Locate the cell with the specified text and output its (X, Y) center coordinate. 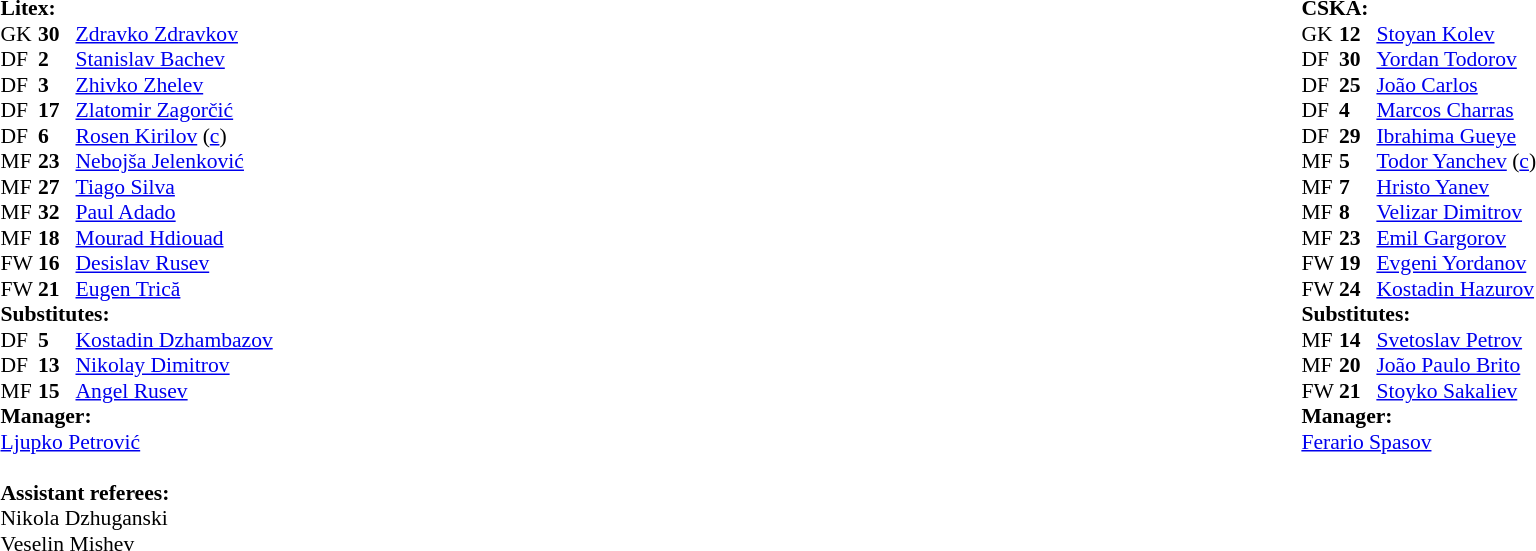
Desislav Rusev (174, 263)
27 (57, 187)
14 (1358, 340)
Eugen Trică (174, 289)
Velizar Dimitrov (1456, 213)
Todor Yanchev (c) (1456, 161)
Tiago Silva (174, 187)
7 (1358, 187)
Kostadin Hazurov (1456, 289)
Stoyko Sakaliev (1456, 391)
15 (57, 391)
Paul Adado (174, 213)
18 (57, 238)
19 (1358, 263)
Stoyan Kolev (1456, 34)
João Paulo Brito (1456, 365)
25 (1358, 85)
Rosen Kirilov (c) (174, 136)
Nikolay Dimitrov (174, 365)
Svetoslav Petrov (1456, 340)
Emil Gargorov (1456, 238)
Yordan Todorov (1456, 59)
20 (1358, 365)
13 (57, 365)
2 (57, 59)
Zhivko Zhelev (174, 85)
Mourad Hdiouad (174, 238)
Angel Rusev (174, 391)
12 (1358, 34)
Hristo Yanev (1456, 187)
Kostadin Dzhambazov (174, 340)
Ibrahima Gueye (1456, 136)
Zdravko Zdravkov (174, 34)
32 (57, 213)
Stanislav Bachev (174, 59)
Nebojša Jelenković (174, 161)
João Carlos (1456, 85)
Zlatomir Zagorčić (174, 111)
29 (1358, 136)
16 (57, 263)
8 (1358, 213)
Evgeni Yordanov (1456, 263)
Ferario Spasov (1418, 442)
Marcos Charras (1456, 111)
4 (1358, 111)
24 (1358, 289)
3 (57, 85)
17 (57, 111)
6 (57, 136)
